Locate the cell with the specified text and output its [x, y] center coordinate. 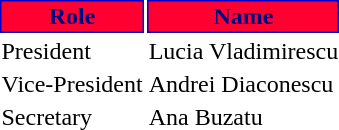
Name [243, 16]
Lucia Vladimirescu [243, 51]
President [72, 51]
Role [72, 16]
Vice-President [72, 84]
Andrei Diaconescu [243, 84]
